Detect which cell encompasses the target text, then output its [X, Y] center coordinate. 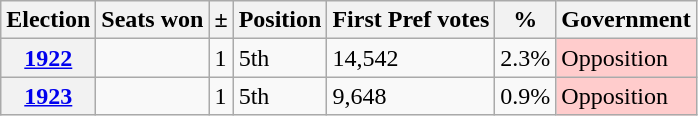
Government [626, 20]
± [221, 20]
9,648 [411, 96]
0.9% [526, 96]
First Pref votes [411, 20]
2.3% [526, 58]
% [526, 20]
Position [280, 20]
1922 [48, 58]
Election [48, 20]
Seats won [152, 20]
1923 [48, 96]
14,542 [411, 58]
